For the text-containing cell, return its midpoint in [X, Y] coordinate format. 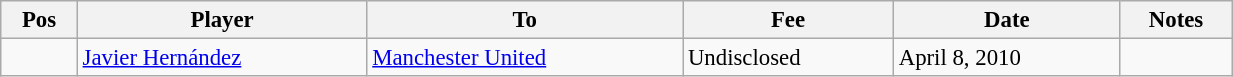
Javier Hernández [222, 58]
Date [1006, 20]
Notes [1176, 20]
Pos [40, 20]
Fee [788, 20]
Player [222, 20]
April 8, 2010 [1006, 58]
To [525, 20]
Undisclosed [788, 58]
Manchester United [525, 58]
